For the text-containing cell, return its midpoint in [X, Y] coordinate format. 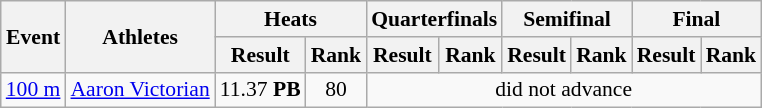
100 m [34, 90]
Event [34, 36]
Aaron Victorian [140, 90]
Quarterfinals [434, 19]
Final [696, 19]
Heats [290, 19]
Semifinal [566, 19]
did not advance [564, 90]
11.37 PB [260, 90]
Athletes [140, 36]
80 [336, 90]
